From the cell containing the given text, extract its center point as (X, Y) coordinate. 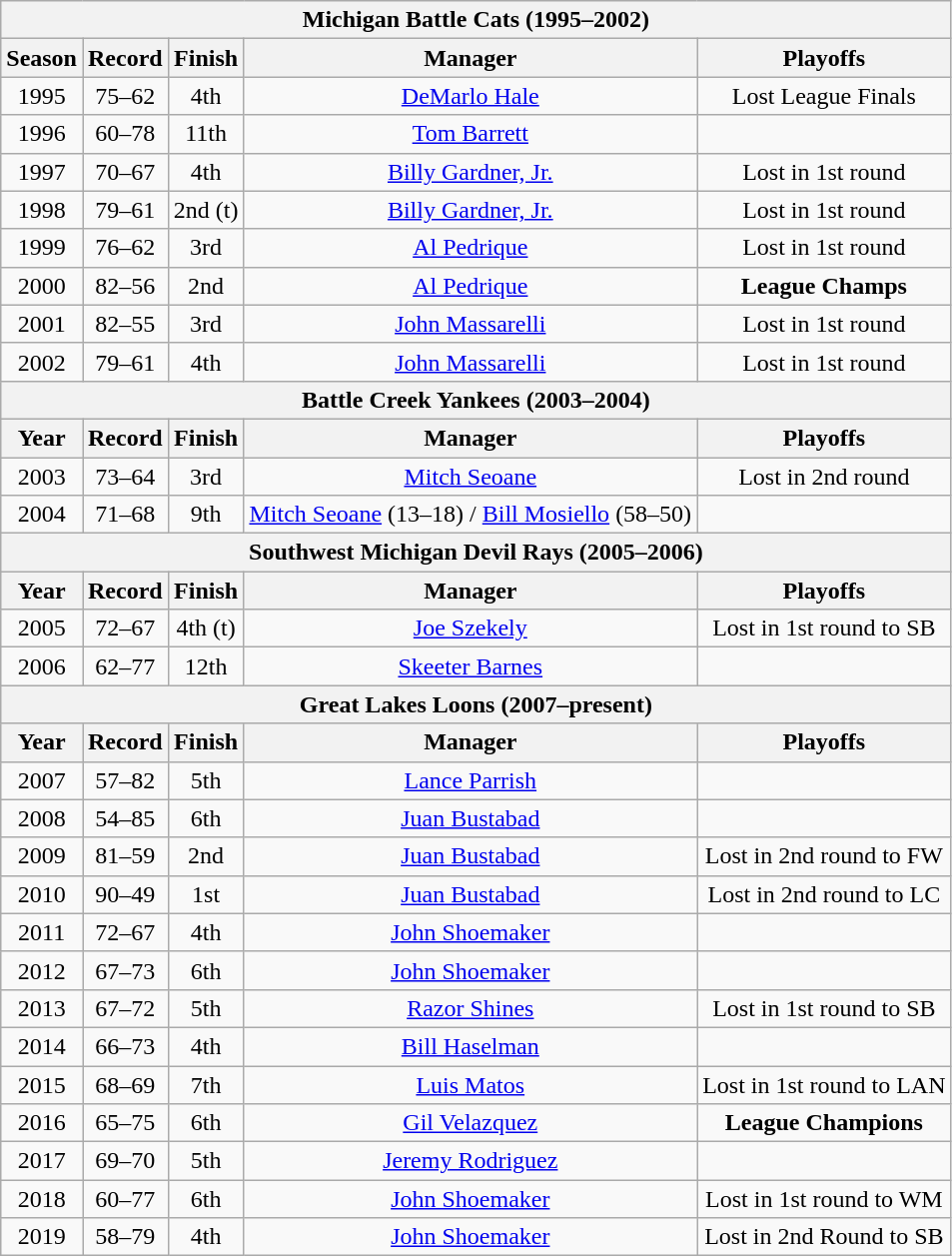
Lost in 2nd round (824, 477)
Bill Haselman (471, 1046)
Joe Szekely (471, 628)
League Champs (824, 286)
2015 (42, 1084)
65–75 (125, 1123)
2013 (42, 1008)
Jeremy Rodriguez (471, 1161)
2019 (42, 1237)
1995 (42, 96)
Mitch Seoane (13–18) / Bill Mosiello (58–50) (471, 515)
2017 (42, 1161)
60–78 (125, 134)
Lost in 2nd round to FW (824, 856)
1999 (42, 248)
Lost in 2nd round to LC (824, 894)
Lost in 2nd Round to SB (824, 1237)
2003 (42, 477)
2007 (42, 780)
1996 (42, 134)
4th (t) (206, 628)
82–55 (125, 324)
Skeeter Barnes (471, 666)
Lost League Finals (824, 96)
2nd (t) (206, 210)
71–68 (125, 515)
1998 (42, 210)
DeMarlo Hale (471, 96)
11th (206, 134)
54–85 (125, 818)
Lost in 1st round to LAN (824, 1084)
Luis Matos (471, 1084)
2016 (42, 1123)
2018 (42, 1199)
76–62 (125, 248)
2006 (42, 666)
62–77 (125, 666)
League Champions (824, 1123)
2009 (42, 856)
2004 (42, 515)
2011 (42, 932)
75–62 (125, 96)
81–59 (125, 856)
Battle Creek Yankees (2003–2004) (476, 400)
68–69 (125, 1084)
2010 (42, 894)
Razor Shines (471, 1008)
Tom Barrett (471, 134)
Mitch Seoane (471, 477)
82–56 (125, 286)
67–72 (125, 1008)
2000 (42, 286)
2014 (42, 1046)
2005 (42, 628)
1st (206, 894)
7th (206, 1084)
66–73 (125, 1046)
Southwest Michigan Devil Rays (2005–2006) (476, 553)
2012 (42, 970)
2002 (42, 362)
Gil Velazquez (471, 1123)
9th (206, 515)
90–49 (125, 894)
58–79 (125, 1237)
60–77 (125, 1199)
12th (206, 666)
73–64 (125, 477)
Great Lakes Loons (2007–present) (476, 704)
Season (42, 58)
2008 (42, 818)
Lance Parrish (471, 780)
57–82 (125, 780)
1997 (42, 172)
Lost in 1st round to WM (824, 1199)
70–67 (125, 172)
2001 (42, 324)
Michigan Battle Cats (1995–2002) (476, 20)
69–70 (125, 1161)
67–73 (125, 970)
